Provide the [x, y] coordinate of the cell's center where the given text is located.  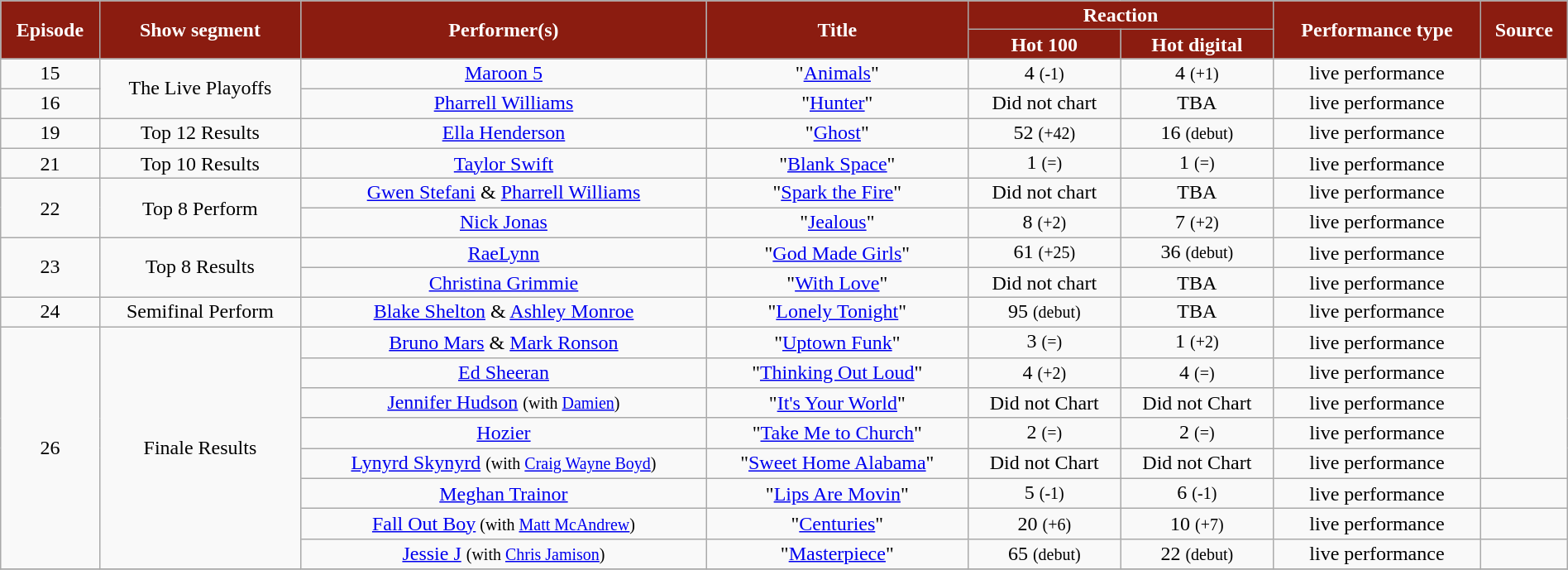
23 [50, 267]
4 (+1) [1198, 74]
7 (+2) [1198, 223]
Episode [50, 30]
Hozier [504, 433]
"Centuries" [837, 524]
"Thinking Out Loud" [837, 372]
"Lips Are Movin" [837, 493]
Jennifer Hudson (with Damien) [504, 404]
"Hunter" [837, 103]
8 (+2) [1045, 223]
"God Made Girls" [837, 253]
Meghan Trainor [504, 493]
Jessie J (with Chris Jamison) [504, 554]
Hot digital [1198, 45]
Semifinal Perform [200, 313]
"Spark the Fire" [837, 194]
Fall Out Boy (with Matt McAndrew) [504, 524]
Hot 100 [1045, 45]
4 (=) [1198, 372]
Reaction [1121, 15]
Top 8 Perform [200, 208]
36 (debut) [1198, 253]
Christina Grimmie [504, 283]
15 [50, 74]
Nick Jonas [504, 223]
19 [50, 132]
Performance type [1378, 30]
65 (debut) [1045, 554]
Blake Shelton & Ashley Monroe [504, 313]
RaeLynn [504, 253]
Ed Sheeran [504, 372]
Gwen Stefani & Pharrell Williams [504, 194]
Top 8 Results [200, 267]
52 (+42) [1045, 132]
61 (+25) [1045, 253]
20 (+6) [1045, 524]
22 [50, 208]
21 [50, 164]
Maroon 5 [504, 74]
Top 10 Results [200, 164]
Top 12 Results [200, 132]
16 (debut) [1198, 132]
"With Love" [837, 283]
"Masterpiece" [837, 554]
4 (+2) [1045, 372]
1 (+2) [1198, 342]
"Uptown Funk" [837, 342]
6 (-1) [1198, 493]
Pharrell Williams [504, 103]
95 (debut) [1045, 313]
The Live Playoffs [200, 89]
"Blank Space" [837, 164]
Show segment [200, 30]
Finale Results [200, 448]
Lynyrd Skynyrd (with Craig Wayne Boyd) [504, 463]
Title [837, 30]
Ella Henderson [504, 132]
Performer(s) [504, 30]
10 (+7) [1198, 524]
"Take Me to Church" [837, 433]
"Sweet Home Alabama" [837, 463]
22 (debut) [1198, 554]
"Lonely Tonight" [837, 313]
"It's Your World" [837, 404]
Taylor Swift [504, 164]
Bruno Mars & Mark Ronson [504, 342]
5 (-1) [1045, 493]
16 [50, 103]
26 [50, 448]
3 (=) [1045, 342]
"Animals" [837, 74]
24 [50, 313]
Source [1523, 30]
"Ghost" [837, 132]
"Jealous" [837, 223]
4 (-1) [1045, 74]
